Capture the cell that displays the provided text and extract its [X, Y] central coordinate. 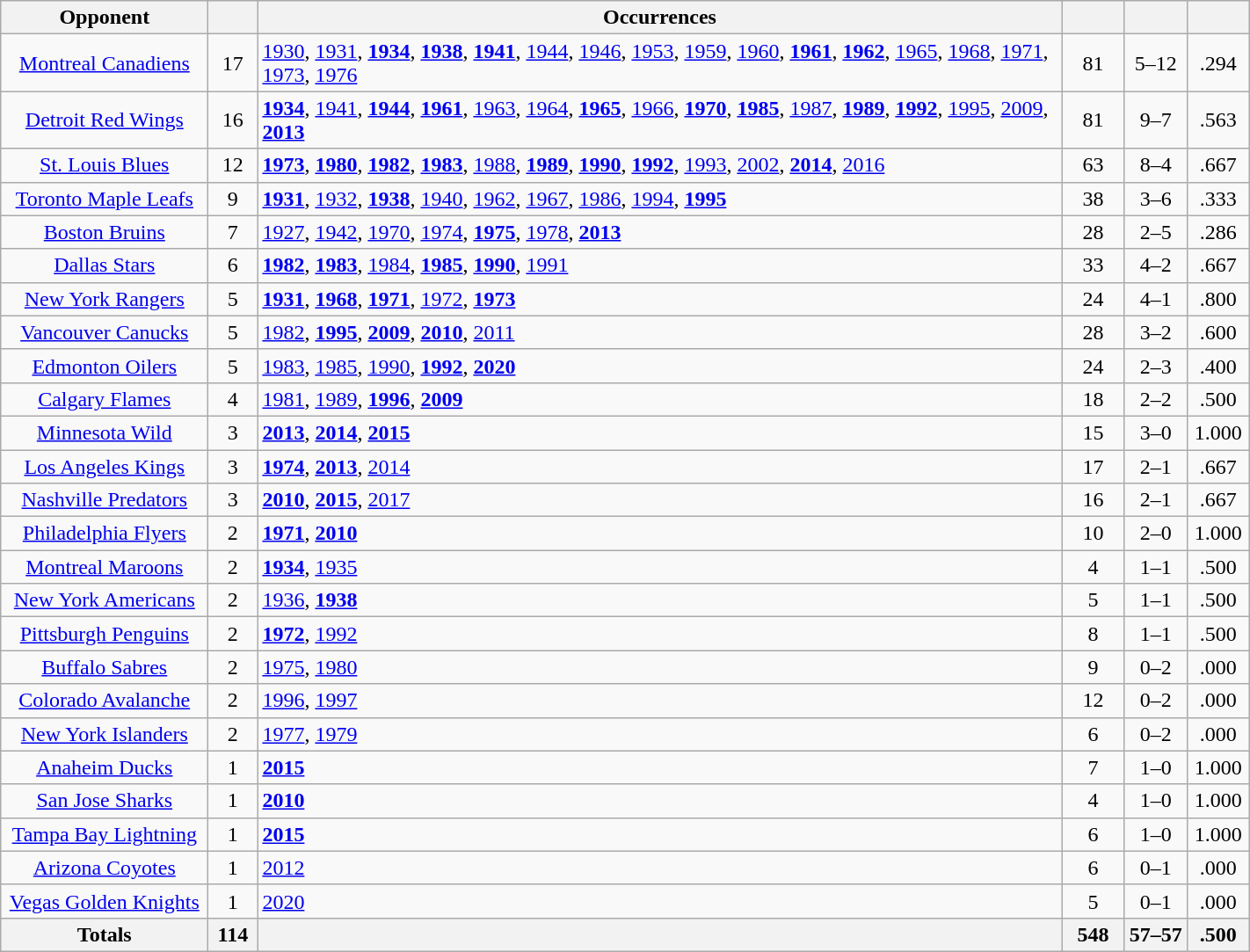
8–4 [1155, 165]
2–0 [1155, 534]
Minnesota Wild [105, 432]
1934, 1935 [659, 567]
1930, 1931, 1934, 1938, 1941, 1944, 1946, 1953, 1959, 1960, 1961, 1962, 1965, 1968, 1971, 1973, 1976 [659, 63]
2–2 [1155, 399]
4–2 [1155, 265]
2020 [659, 901]
1982, 1983, 1984, 1985, 1990, 1991 [659, 265]
10 [1094, 534]
1927, 1942, 1970, 1974, 1975, 1978, 2013 [659, 232]
63 [1094, 165]
2012 [659, 868]
1996, 1997 [659, 701]
3–2 [1155, 332]
Tampa Bay Lightning [105, 834]
8 [1094, 634]
Vancouver Canucks [105, 332]
Montreal Canadiens [105, 63]
1971, 2010 [659, 534]
Nashville Predators [105, 500]
114 [233, 934]
San Jose Sharks [105, 801]
Edmonton Oilers [105, 366]
Totals [105, 934]
4–1 [1155, 299]
2013, 2014, 2015 [659, 432]
1972, 1992 [659, 634]
Detroit Red Wings [105, 120]
Buffalo Sabres [105, 667]
1973, 1980, 1982, 1983, 1988, 1989, 1990, 1992, 1993, 2002, 2014, 2016 [659, 165]
Dallas Stars [105, 265]
9–7 [1155, 120]
1975, 1980 [659, 667]
38 [1094, 199]
New York Americans [105, 600]
3–6 [1155, 199]
Los Angeles Kings [105, 467]
Philadelphia Flyers [105, 534]
Montreal Maroons [105, 567]
Pittsburgh Penguins [105, 634]
New York Rangers [105, 299]
548 [1094, 934]
New York Islanders [105, 734]
2010 [659, 801]
Anaheim Ducks [105, 767]
1983, 1985, 1990, 1992, 2020 [659, 366]
.400 [1218, 366]
Occurrences [659, 18]
Boston Bruins [105, 232]
57–57 [1155, 934]
1977, 1979 [659, 734]
2–5 [1155, 232]
.800 [1218, 299]
Toronto Maple Leafs [105, 199]
St. Louis Blues [105, 165]
5–12 [1155, 63]
1974, 2013, 2014 [659, 467]
1982, 1995, 2009, 2010, 2011 [659, 332]
.333 [1218, 199]
.563 [1218, 120]
Vegas Golden Knights [105, 901]
1931, 1932, 1938, 1940, 1962, 1967, 1986, 1994, 1995 [659, 199]
33 [1094, 265]
1981, 1989, 1996, 2009 [659, 399]
.294 [1218, 63]
1931, 1968, 1971, 1972, 1973 [659, 299]
2010, 2015, 2017 [659, 500]
Colorado Avalanche [105, 701]
1934, 1941, 1944, 1961, 1963, 1964, 1965, 1966, 1970, 1985, 1987, 1989, 1992, 1995, 2009, 2013 [659, 120]
Calgary Flames [105, 399]
Arizona Coyotes [105, 868]
.600 [1218, 332]
15 [1094, 432]
.286 [1218, 232]
3–0 [1155, 432]
Opponent [105, 18]
2–3 [1155, 366]
18 [1094, 399]
1936, 1938 [659, 600]
